Detect which cell encompasses the target text, then output its (x, y) center coordinate. 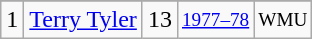
13 (160, 20)
1 (12, 20)
1977–78 (215, 20)
Terry Tyler (84, 20)
WMU (283, 20)
